Return the (X, Y) coordinate for the center point of the cell that contains the specified text.  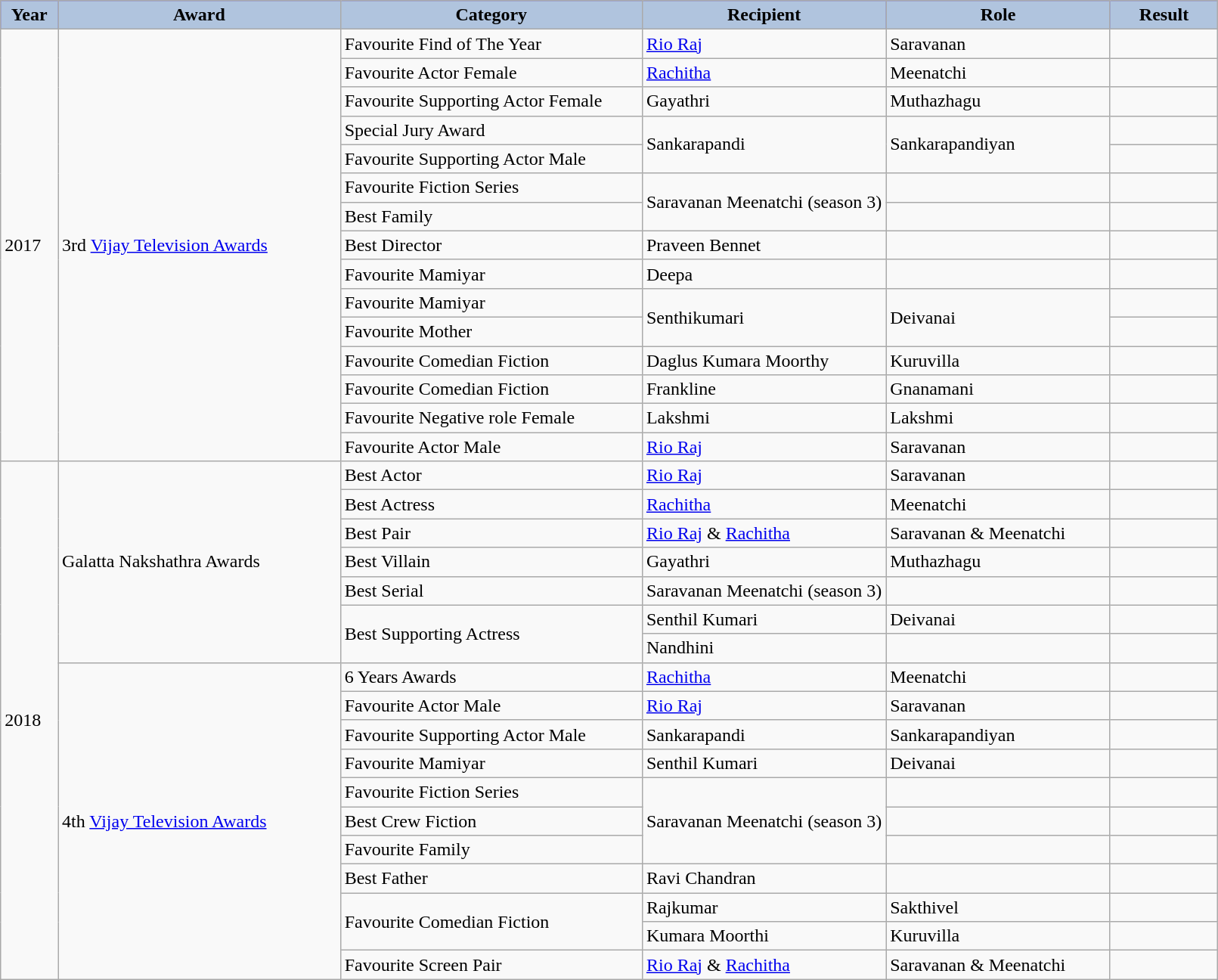
Ravi Chandran (764, 879)
Best Villain (491, 562)
Senthikumari (764, 317)
Deepa (764, 274)
Category (491, 15)
2017 (29, 245)
Best Crew Fiction (491, 820)
4th Vijay Television Awards (200, 821)
Galatta Nakshathra Awards (200, 562)
Frankline (764, 389)
Nandhini (764, 648)
Favourite Screen Pair (491, 965)
Sakthivel (998, 907)
Best Serial (491, 591)
Rajkumar (764, 907)
Favourite Actor Female (491, 73)
Daglus Kumara Moorthy (764, 361)
Favourite Supporting Actor Female (491, 101)
6 Years Awards (491, 677)
Best Actress (491, 504)
Favourite Mother (491, 331)
Best Pair (491, 533)
Best Director (491, 245)
Best Actor (491, 476)
Role (998, 15)
Recipient (764, 15)
Year (29, 15)
Praveen Bennet (764, 245)
Favourite Family (491, 850)
Best Supporting Actress (491, 634)
Special Jury Award (491, 130)
Kumara Moorthi (764, 936)
Gnanamani (998, 389)
Best Father (491, 879)
Result (1164, 15)
Favourite Find of The Year (491, 44)
3rd Vijay Television Awards (200, 245)
Award (200, 15)
Favourite Negative role Female (491, 418)
Best Family (491, 216)
2018 (29, 720)
